For the text-containing cell, return its midpoint in (x, y) coordinate format. 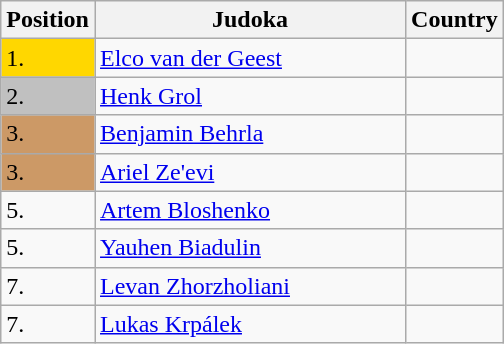
2. (48, 96)
Benjamin Behrla (250, 134)
Lukas Krpálek (250, 324)
Elco van der Geest (250, 58)
Artem Bloshenko (250, 210)
Yauhen Biadulin (250, 248)
Position (48, 20)
1. (48, 58)
Country (455, 20)
Judoka (250, 20)
Henk Grol (250, 96)
Levan Zhorzholiani (250, 286)
Ariel Ze'evi (250, 172)
